Find where the given text appears and provide that cell's center as [x, y] coordinate. 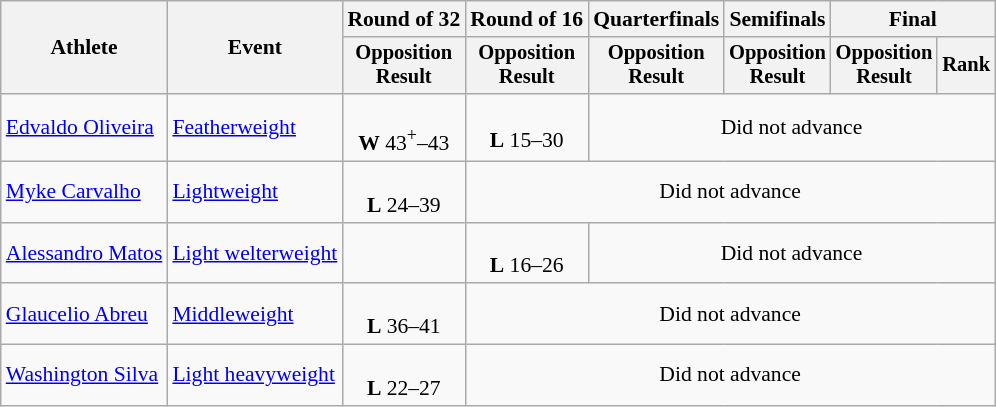
Light welterweight [254, 252]
Featherweight [254, 128]
W 43+–43 [404, 128]
Final [913, 19]
Rank [966, 66]
Event [254, 48]
Myke Carvalho [84, 192]
Light heavyweight [254, 376]
Quarterfinals [656, 19]
Edvaldo Oliveira [84, 128]
Washington Silva [84, 376]
Semifinals [778, 19]
L 24–39 [404, 192]
L 36–41 [404, 314]
Athlete [84, 48]
L 16–26 [526, 252]
L 15–30 [526, 128]
Lightweight [254, 192]
L 22–27 [404, 376]
Round of 32 [404, 19]
Alessandro Matos [84, 252]
Round of 16 [526, 19]
Middleweight [254, 314]
Glaucelio Abreu [84, 314]
